Determine the [x, y] coordinate at the center of the cell enclosing the given text.  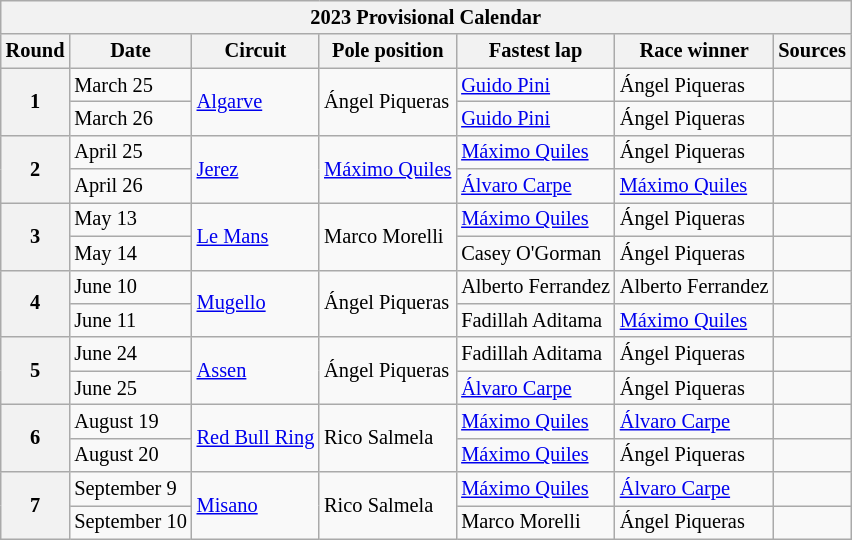
Pole position [388, 51]
Sources [812, 51]
Circuit [256, 51]
Date [130, 51]
April 25 [130, 152]
Fastest lap [536, 51]
Misano [256, 506]
1 [36, 102]
Casey O'Gorman [536, 253]
May 14 [130, 253]
August 20 [130, 455]
4 [36, 304]
Round [36, 51]
6 [36, 438]
June 24 [130, 354]
June 10 [130, 287]
Jerez [256, 168]
5 [36, 370]
Mugello [256, 304]
April 26 [130, 186]
September 9 [130, 489]
June 25 [130, 388]
Le Mans [256, 236]
March 25 [130, 85]
June 11 [130, 320]
Red Bull Ring [256, 438]
2 [36, 168]
Assen [256, 370]
2023 Provisional Calendar [426, 17]
Race winner [694, 51]
August 19 [130, 421]
7 [36, 506]
3 [36, 236]
March 26 [130, 118]
May 13 [130, 219]
Algarve [256, 102]
September 10 [130, 522]
